Return the [x, y] coordinate for the center point of the cell that contains the specified text.  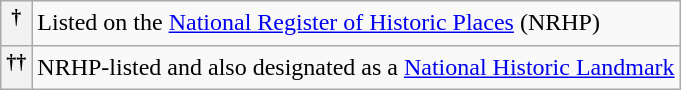
†† [16, 68]
† [16, 24]
NRHP-listed and also designated as a National Historic Landmark [356, 68]
Listed on the National Register of Historic Places (NRHP) [356, 24]
